Determine the (x, y) coordinate at the center of the cell enclosing the given text.  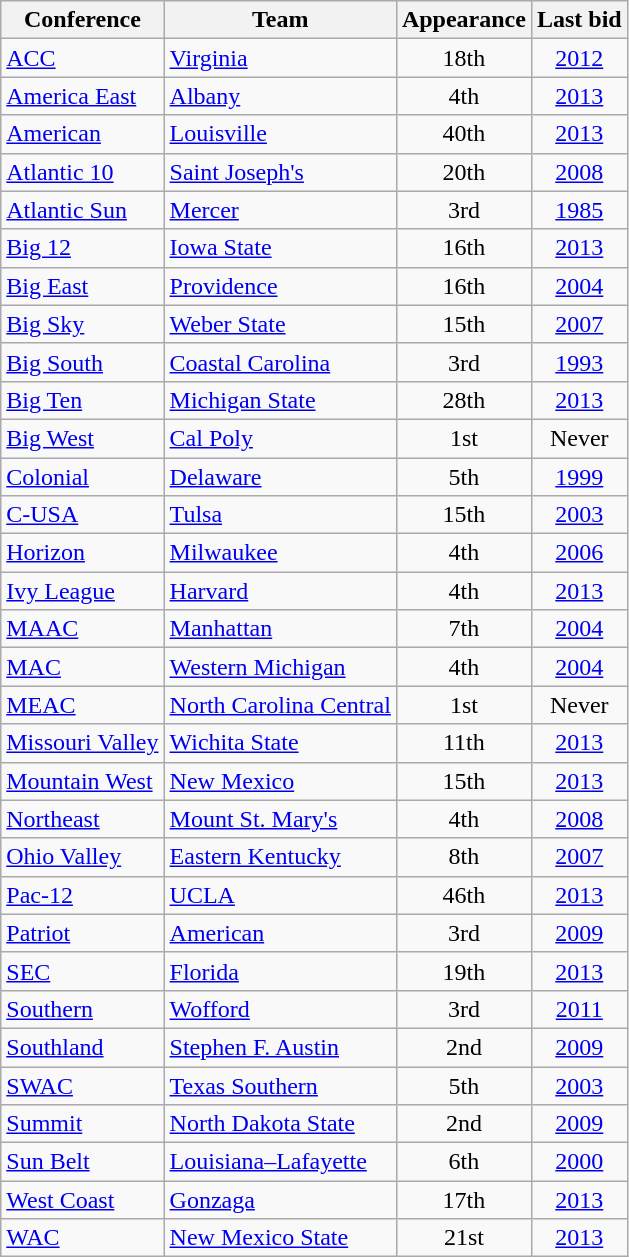
18th (464, 58)
Sun Belt (82, 1162)
Mountain West (82, 781)
Gonzaga (280, 1200)
17th (464, 1200)
North Dakota State (280, 1124)
Big 12 (82, 248)
Virginia (280, 58)
40th (464, 134)
6th (464, 1162)
MAAC (82, 629)
Weber State (280, 324)
Team (280, 20)
2000 (579, 1162)
America East (82, 96)
North Carolina Central (280, 705)
Coastal Carolina (280, 362)
UCLA (280, 895)
Pac-12 (82, 895)
Cal Poly (280, 438)
West Coast (82, 1200)
Mount St. Mary's (280, 819)
Big Ten (82, 400)
Saint Joseph's (280, 172)
Summit (82, 1124)
Milwaukee (280, 553)
Missouri Valley (82, 743)
Wichita State (280, 743)
Appearance (464, 20)
2012 (579, 58)
Albany (280, 96)
19th (464, 971)
Wofford (280, 1009)
28th (464, 400)
Louisville (280, 134)
Atlantic Sun (82, 210)
Horizon (82, 553)
1993 (579, 362)
Michigan State (280, 400)
Colonial (82, 477)
Iowa State (280, 248)
Northeast (82, 819)
SEC (82, 971)
Last bid (579, 20)
8th (464, 857)
Big West (82, 438)
1999 (579, 477)
11th (464, 743)
Southern (82, 1009)
1985 (579, 210)
Big South (82, 362)
2011 (579, 1009)
Louisiana–Lafayette (280, 1162)
Ohio Valley (82, 857)
7th (464, 629)
2006 (579, 553)
MEAC (82, 705)
ACC (82, 58)
Conference (82, 20)
Delaware (280, 477)
Texas Southern (280, 1085)
Harvard (280, 591)
46th (464, 895)
Tulsa (280, 515)
21st (464, 1238)
Patriot (82, 933)
Big Sky (82, 324)
SWAC (82, 1085)
C-USA (82, 515)
WAC (82, 1238)
Providence (280, 286)
Eastern Kentucky (280, 857)
Stephen F. Austin (280, 1047)
Florida (280, 971)
New Mexico State (280, 1238)
New Mexico (280, 781)
Mercer (280, 210)
Ivy League (82, 591)
MAC (82, 667)
Manhattan (280, 629)
Atlantic 10 (82, 172)
Big East (82, 286)
20th (464, 172)
Southland (82, 1047)
Western Michigan (280, 667)
